Scan for the cell matching the given text and deliver its [X, Y] coordinate at center. 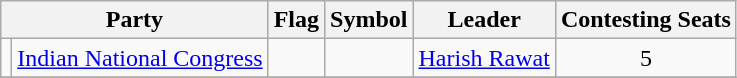
Leader [484, 20]
Party [134, 20]
Harish Rawat [484, 58]
Symbol [369, 20]
Contesting Seats [646, 20]
Flag [296, 20]
5 [646, 58]
Indian National Congress [140, 58]
